Provide the (x, y) coordinate of the cell's center where the given text is located.  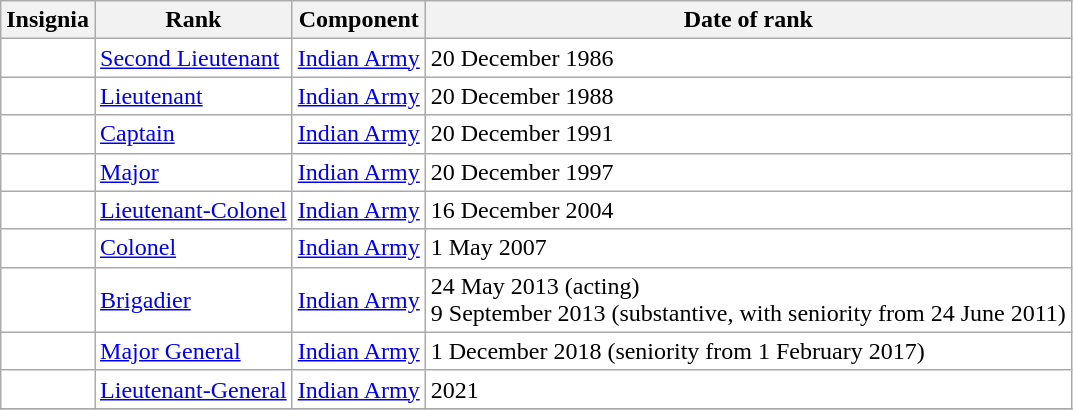
1 December 2018 (seniority from 1 February 2017) (748, 351)
Second Lieutenant (194, 58)
Major General (194, 351)
Component (358, 20)
Brigadier (194, 300)
2021 (748, 389)
20 December 1991 (748, 134)
Insignia (48, 20)
1 May 2007 (748, 248)
20 December 1997 (748, 172)
20 December 1986 (748, 58)
Lieutenant (194, 96)
20 December 1988 (748, 96)
24 May 2013 (acting)9 September 2013 (substantive, with seniority from 24 June 2011) (748, 300)
Lieutenant-General (194, 389)
Date of rank (748, 20)
Colonel (194, 248)
Lieutenant-Colonel (194, 210)
Captain (194, 134)
Rank (194, 20)
16 December 2004 (748, 210)
Major (194, 172)
